Extract the (x, y) coordinate from the center of the cell holding the provided text.  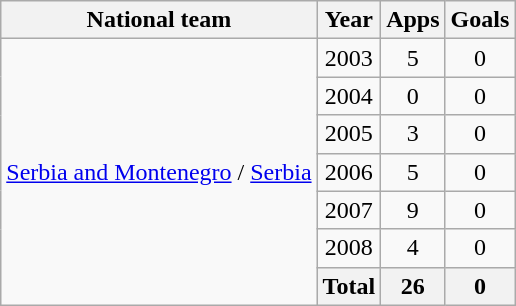
2006 (349, 172)
Total (349, 286)
Serbia and Montenegro / Serbia (159, 172)
2005 (349, 134)
Apps (413, 20)
2007 (349, 210)
Year (349, 20)
Goals (480, 20)
3 (413, 134)
2004 (349, 96)
9 (413, 210)
4 (413, 248)
26 (413, 286)
National team (159, 20)
2008 (349, 248)
2003 (349, 58)
